Search for the cell housing the specified text and yield its [X, Y] center coordinate. 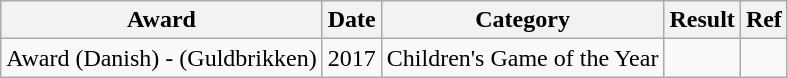
Result [702, 20]
2017 [352, 58]
Children's Game of the Year [522, 58]
Award (Danish) - (Guldbrikken) [162, 58]
Date [352, 20]
Award [162, 20]
Category [522, 20]
Ref [764, 20]
